Determine the (X, Y) coordinate at the center of the cell enclosing the given text.  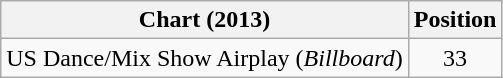
Position (455, 20)
US Dance/Mix Show Airplay (Billboard) (204, 58)
33 (455, 58)
Chart (2013) (204, 20)
